Provide the (X, Y) coordinate of the cell's center where the given text is located.  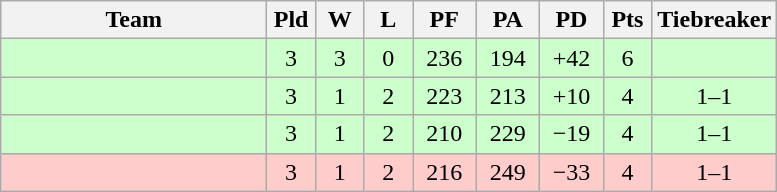
229 (508, 134)
236 (444, 58)
PF (444, 20)
6 (628, 58)
Pld (292, 20)
216 (444, 172)
−19 (572, 134)
223 (444, 96)
210 (444, 134)
0 (388, 58)
PA (508, 20)
194 (508, 58)
Pts (628, 20)
Tiebreaker (714, 20)
L (388, 20)
PD (572, 20)
W (340, 20)
213 (508, 96)
Team (134, 20)
−33 (572, 172)
+42 (572, 58)
+10 (572, 96)
249 (508, 172)
